Return the (X, Y) coordinate for the center point of the cell that contains the specified text.  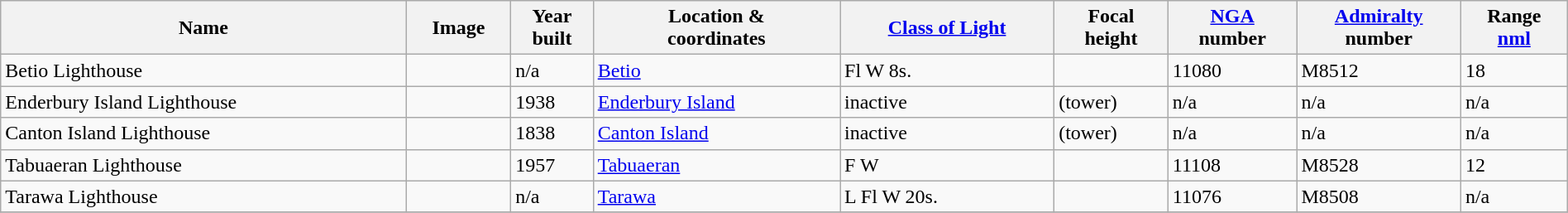
Fl W 8s. (948, 70)
M8508 (1379, 196)
M8512 (1379, 70)
Betio Lighthouse (203, 70)
11108 (1232, 165)
Name (203, 28)
F W (948, 165)
Tarawa Lighthouse (203, 196)
Tarawa (716, 196)
Yearbuilt (552, 28)
1957 (552, 165)
L Fl W 20s. (948, 196)
Rangenml (1513, 28)
1938 (552, 102)
Tabuaeran (716, 165)
12 (1513, 165)
18 (1513, 70)
Class of Light (948, 28)
1838 (552, 133)
Canton Island Lighthouse (203, 133)
Enderbury Island Lighthouse (203, 102)
Canton Island (716, 133)
Admiraltynumber (1379, 28)
M8528 (1379, 165)
Tabuaeran Lighthouse (203, 165)
Location & coordinates (716, 28)
Betio (716, 70)
Image (458, 28)
11076 (1232, 196)
NGAnumber (1232, 28)
11080 (1232, 70)
Enderbury Island (716, 102)
Focalheight (1111, 28)
